Pinpoint the cell where the given text exists, returning its (X, Y) midpoint coordinate. 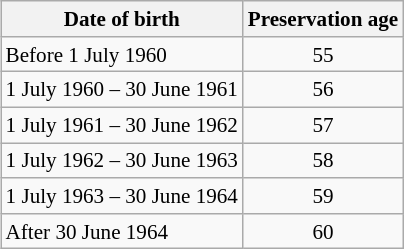
1 July 1963 – 30 June 1964 (122, 196)
After 30 June 1964 (122, 230)
57 (323, 124)
Before 1 July 1960 (122, 54)
56 (323, 90)
Date of birth (122, 18)
55 (323, 54)
1 July 1962 – 30 June 1963 (122, 160)
60 (323, 230)
Preservation age (323, 18)
59 (323, 196)
58 (323, 160)
1 July 1961 – 30 June 1962 (122, 124)
1 July 1960 – 30 June 1961 (122, 90)
